Pinpoint the cell where the given text exists, returning its [X, Y] midpoint coordinate. 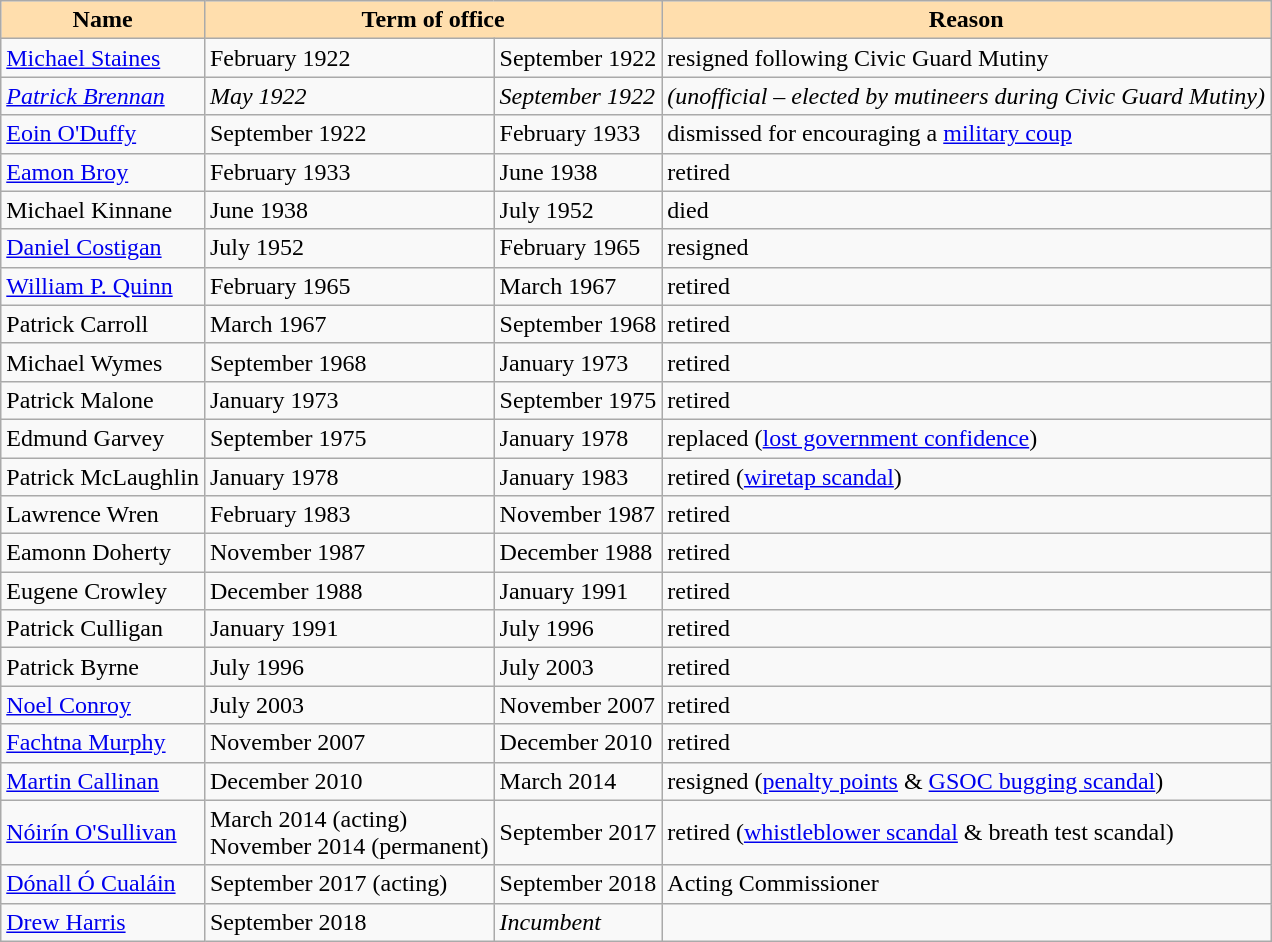
Patrick Carroll [103, 324]
September 2017 [578, 832]
February 1983 [349, 515]
(unofficial – elected by mutineers during Civic Guard Mutiny) [966, 96]
resigned (penalty points & GSOC bugging scandal) [966, 781]
Term of office [432, 20]
September 2017 (acting) [349, 884]
Martin Callinan [103, 781]
March 2014 [578, 781]
retired (whistleblower scandal & breath test scandal) [966, 832]
Michael Wymes [103, 362]
Daniel Costigan [103, 248]
January 1983 [578, 477]
Name [103, 20]
dismissed for encouraging a military coup [966, 134]
Dónall Ó Cualáin [103, 884]
Fachtna Murphy [103, 743]
resigned following Civic Guard Mutiny [966, 58]
retired (wiretap scandal) [966, 477]
Michael Staines [103, 58]
Eoin O'Duffy [103, 134]
Drew Harris [103, 922]
Michael Kinnane [103, 210]
Eamon Broy [103, 172]
Eamonn Doherty [103, 553]
Noel Conroy [103, 705]
Patrick Brennan [103, 96]
Patrick Culligan [103, 629]
died [966, 210]
replaced (lost government confidence) [966, 438]
resigned [966, 248]
William P. Quinn [103, 286]
Lawrence Wren [103, 515]
Patrick Malone [103, 400]
Eugene Crowley [103, 591]
Reason [966, 20]
February 1922 [349, 58]
Nóirín O'Sullivan [103, 832]
May 1922 [349, 96]
Incumbent [578, 922]
Patrick Byrne [103, 667]
March 2014 (acting)November 2014 (permanent) [349, 832]
Acting Commissioner [966, 884]
Patrick McLaughlin [103, 477]
Edmund Garvey [103, 438]
